Extract the [X, Y] coordinate from the center of the cell holding the provided text.  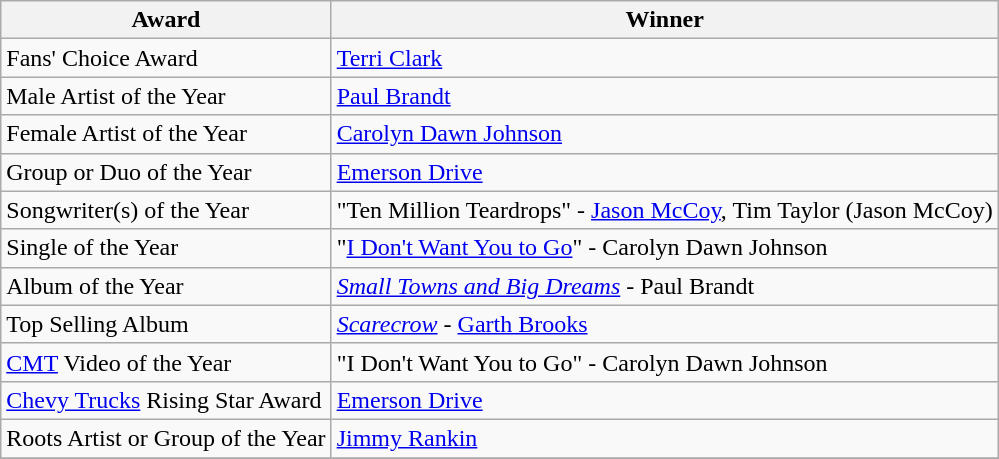
"Ten Million Teardrops" - Jason McCoy, Tim Taylor (Jason McCoy) [664, 210]
Top Selling Album [166, 324]
Paul Brandt [664, 96]
Small Towns and Big Dreams - Paul Brandt [664, 286]
Roots Artist or Group of the Year [166, 438]
Female Artist of the Year [166, 134]
Group or Duo of the Year [166, 172]
Male Artist of the Year [166, 96]
Scarecrow - Garth Brooks [664, 324]
Winner [664, 20]
Award [166, 20]
Album of the Year [166, 286]
Single of the Year [166, 248]
Songwriter(s) of the Year [166, 210]
Terri Clark [664, 58]
Carolyn Dawn Johnson [664, 134]
Jimmy Rankin [664, 438]
Fans' Choice Award [166, 58]
CMT Video of the Year [166, 362]
Chevy Trucks Rising Star Award [166, 400]
